For the text-containing cell, return its midpoint in [X, Y] coordinate format. 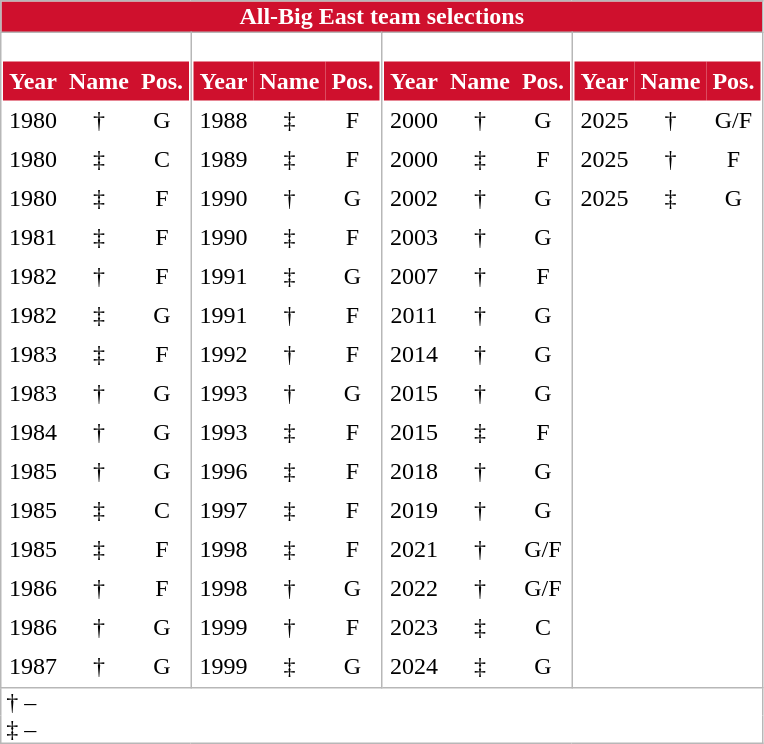
2014 [414, 354]
1987 [33, 666]
2018 [414, 472]
2011 [414, 316]
Year Name Pos. 1980 † G 1980 ‡ C 1980 ‡ F 1981 ‡ F 1982 † F 1982 ‡ G 1983 ‡ F 1983 † G 1984 † G 1985 † G 1985 ‡ C 1985 ‡ F 1986 † F 1986 † G 1987 † G [96, 360]
2024 [414, 666]
2023 [414, 628]
2007 [414, 276]
All-Big East team selections [382, 17]
2003 [414, 238]
1989 [223, 160]
1997 [223, 510]
1988 [223, 120]
2021 [414, 550]
2019 [414, 510]
1981 [33, 238]
‡ – [192, 730]
1984 [33, 432]
Year Name Pos. 1988 ‡ F 1989 ‡ F 1990 † G 1990 ‡ F 1991 ‡ G 1991 † F 1992 † F 1993 † G 1993 ‡ F 1996 ‡ F 1997 ‡ F 1998 ‡ F 1998 † G 1999 † F 1999 ‡ G [286, 360]
2022 [414, 588]
2002 [414, 198]
1996 [223, 472]
† – [192, 702]
1992 [223, 354]
Year Name Pos. 2025 † G/F 2025 † F 2025 ‡ G [667, 360]
